Identify which cell holds the provided text, then report its (x, y) central coordinate. 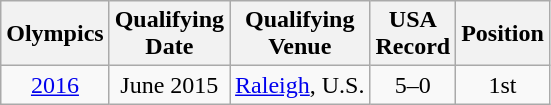
5–0 (413, 85)
Olympics (55, 34)
June 2015 (169, 85)
2016 (55, 85)
Position (503, 34)
Qualifying Venue (300, 34)
Qualifying Date (169, 34)
USA Record (413, 34)
1st (503, 85)
Raleigh, U.S. (300, 85)
